Determine the (X, Y) coordinate at the center of the cell enclosing the given text.  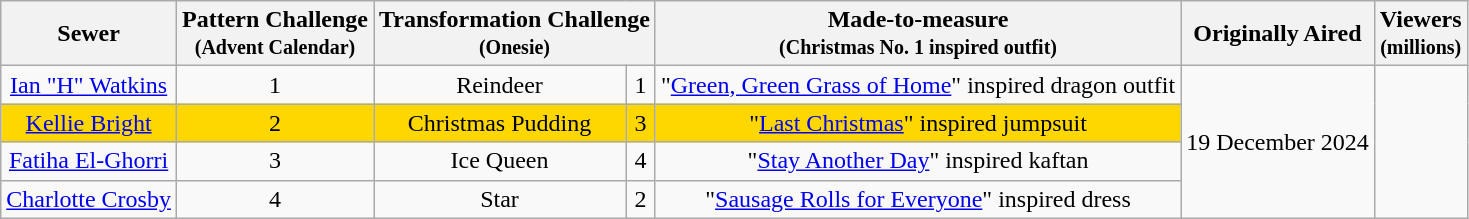
Fatiha El-Ghorri (89, 161)
Sewer (89, 34)
Made-to-measure(Christmas No. 1 inspired outfit) (918, 34)
Ice Queen (500, 161)
Ian "H" Watkins (89, 85)
"Green, Green Grass of Home" inspired dragon outfit (918, 85)
Reindeer (500, 85)
"Stay Another Day" inspired kaftan (918, 161)
"Sausage Rolls for Everyone" inspired dress (918, 199)
Star (500, 199)
Transformation Challenge(Onesie) (515, 34)
Kellie Bright (89, 123)
19 December 2024 (1278, 142)
Christmas Pudding (500, 123)
Pattern Challenge(Advent Calendar) (274, 34)
"Last Christmas" inspired jumpsuit (918, 123)
Originally Aired (1278, 34)
Viewers(millions) (1420, 34)
Charlotte Crosby (89, 199)
